Provide the (X, Y) coordinate of the cell's center where the given text is located.  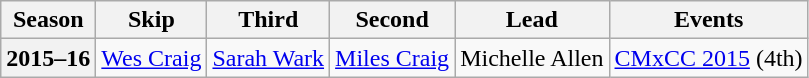
Second (392, 20)
Season (48, 20)
Sarah Wark (268, 58)
Events (708, 20)
Michelle Allen (532, 58)
2015–16 (48, 58)
CMxCC 2015 (4th) (708, 58)
Skip (152, 20)
Wes Craig (152, 58)
Lead (532, 20)
Miles Craig (392, 58)
Third (268, 20)
